Pinpoint the cell where the given text exists, returning its [x, y] midpoint coordinate. 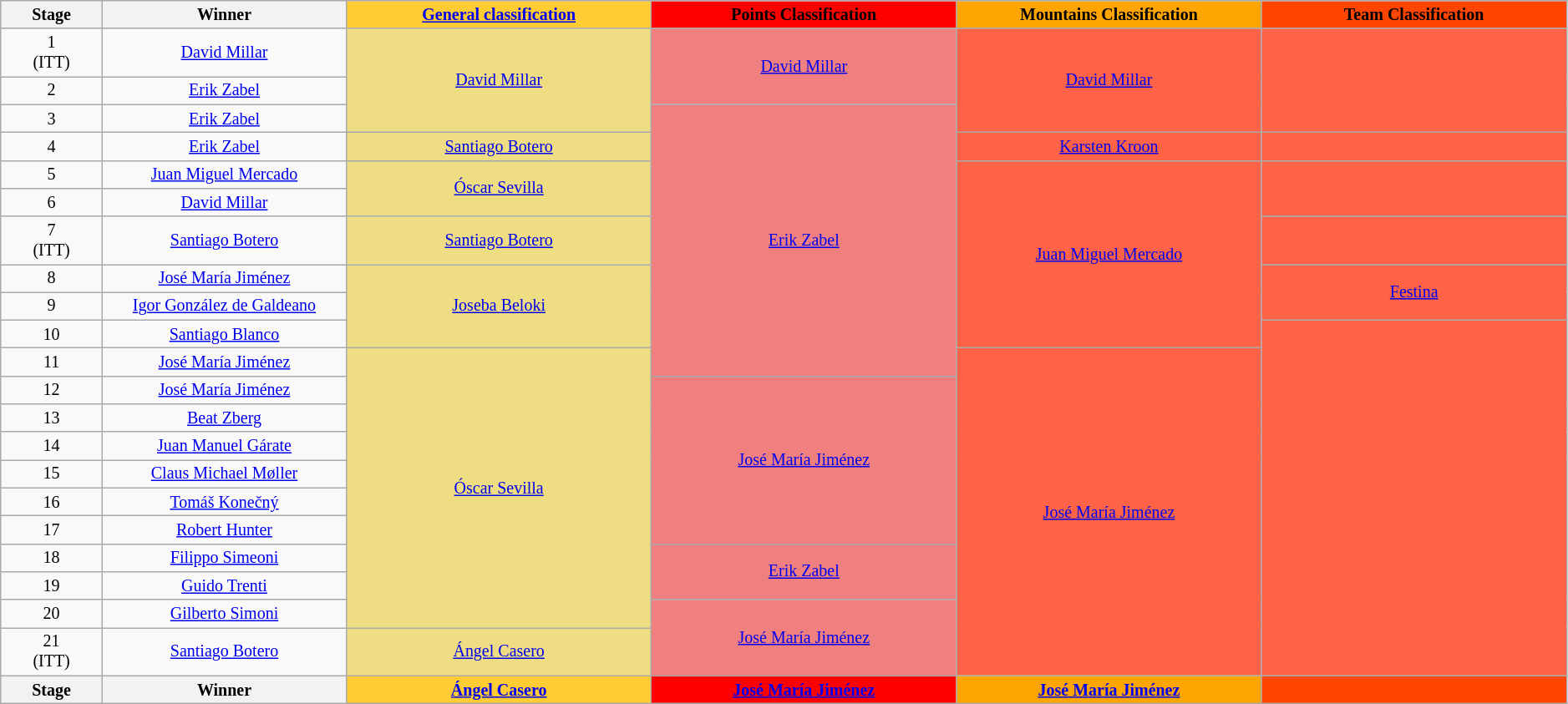
Tomáš Konečný [224, 503]
Robert Hunter [224, 529]
10 [52, 334]
Santiago Blanco [224, 334]
14 [52, 446]
Guido Trenti [224, 586]
Team Classification [1413, 15]
Igor González de Galdeano [224, 306]
11 [52, 362]
18 [52, 558]
1(ITT) [52, 53]
Claus Michael Møller [224, 474]
Points Classification [804, 15]
5 [52, 174]
Filippo Simeoni [224, 558]
12 [52, 391]
General classification [500, 15]
Mountains Classification [1109, 15]
Beat Zberg [224, 418]
Gilberto Simoni [224, 613]
Juan Manuel Gárate [224, 446]
8 [52, 279]
21(ITT) [52, 651]
16 [52, 503]
20 [52, 613]
3 [52, 119]
Joseba Beloki [500, 306]
4 [52, 147]
9 [52, 306]
6 [52, 202]
Karsten Kroon [1109, 147]
Festina [1413, 292]
2 [52, 90]
17 [52, 529]
7(ITT) [52, 241]
19 [52, 586]
15 [52, 474]
13 [52, 418]
